Scan for the cell matching the given text and deliver its [x, y] coordinate at center. 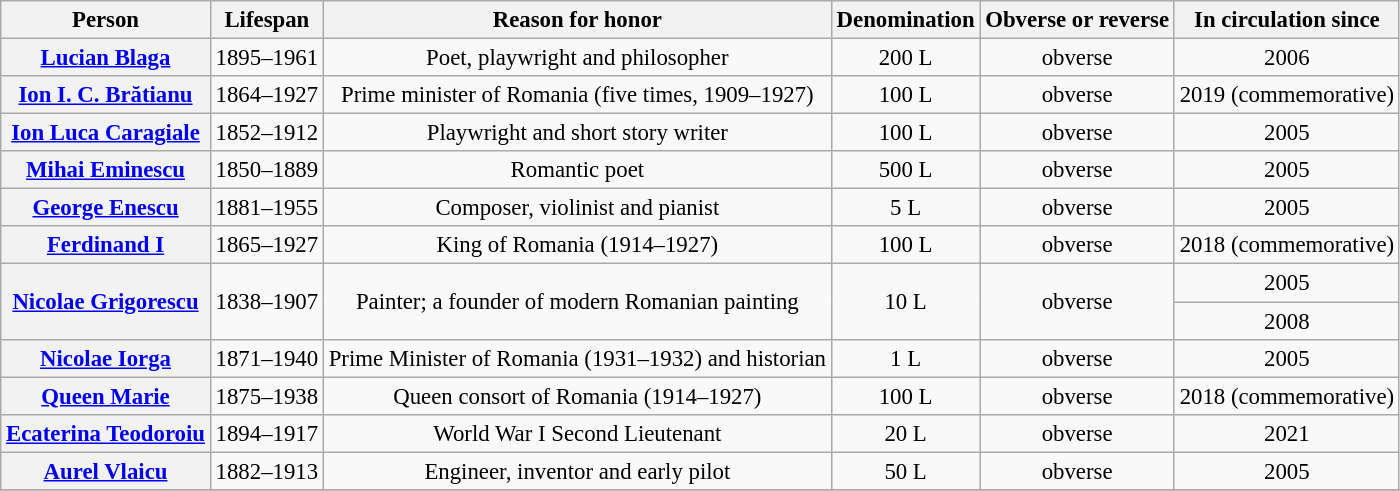
1871–1940 [266, 358]
200 L [906, 58]
1882–1913 [266, 471]
Painter; a founder of modern Romanian painting [577, 302]
Ion I. C. Brătianu [106, 95]
Lifespan [266, 20]
Romantic poet [577, 170]
Composer, violinist and pianist [577, 208]
World War I Second Lieutenant [577, 433]
1875–1938 [266, 396]
Ferdinand I [106, 245]
Prime Minister of Romania (1931–1932) and historian [577, 358]
Queen consort of Romania (1914–1927) [577, 396]
Aurel Vlaicu [106, 471]
2019 (commemorative) [1286, 95]
10 L [906, 302]
Obverse or reverse [1077, 20]
5 L [906, 208]
Queen Marie [106, 396]
Person [106, 20]
Mihai Eminescu [106, 170]
2006 [1286, 58]
Poet, playwright and philosopher [577, 58]
1850–1889 [266, 170]
1881–1955 [266, 208]
Prime minister of Romania (five times, 1909–1927) [577, 95]
1 L [906, 358]
Lucian Blaga [106, 58]
1894–1917 [266, 433]
Nicolae Grigorescu [106, 302]
500 L [906, 170]
King of Romania (1914–1927) [577, 245]
50 L [906, 471]
2008 [1286, 321]
In circulation since [1286, 20]
20 L [906, 433]
Ion Luca Caragiale [106, 133]
1838–1907 [266, 302]
Engineer, inventor and early pilot [577, 471]
Reason for honor [577, 20]
1895–1961 [266, 58]
1864–1927 [266, 95]
Nicolae Iorga [106, 358]
George Enescu [106, 208]
1852–1912 [266, 133]
Playwright and short story writer [577, 133]
1865–1927 [266, 245]
2021 [1286, 433]
Denomination [906, 20]
Ecaterina Teodoroiu [106, 433]
